Determine the [X, Y] coordinate at the center of the cell enclosing the given text.  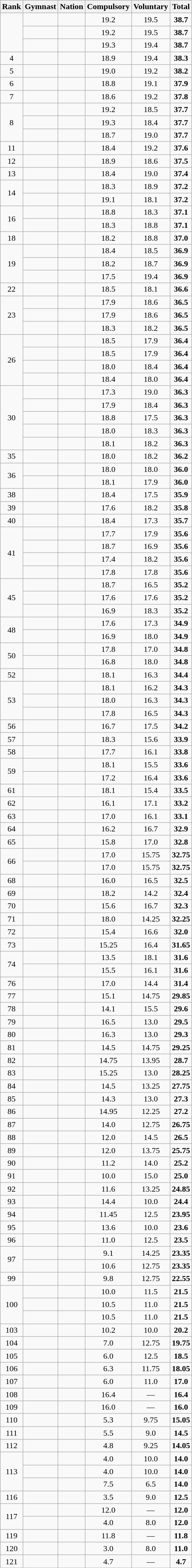
63 [11, 816]
30 [11, 418]
32.4 [181, 893]
25.0 [181, 1176]
33.8 [181, 752]
78 [11, 1009]
17.2 [108, 777]
119 [11, 1536]
23.95 [181, 1215]
3.0 [108, 1548]
22.55 [181, 1279]
32.3 [181, 906]
29.5 [181, 1022]
87 [11, 1124]
85 [11, 1099]
15.05 [181, 1420]
32.0 [181, 932]
6.5 [151, 1484]
38.2 [181, 71]
33.5 [181, 791]
13.95 [151, 1060]
34.4 [181, 675]
37.4 [181, 174]
90 [11, 1163]
19 [11, 264]
35 [11, 456]
15.1 [108, 996]
71 [11, 919]
13.6 [108, 1227]
27.3 [181, 1099]
16.6 [151, 932]
Nation [71, 7]
37.9 [181, 84]
72 [11, 932]
107 [11, 1381]
16 [11, 219]
29.3 [181, 1035]
5.5 [108, 1433]
40 [11, 521]
14 [11, 193]
29.25 [181, 1047]
14.3 [108, 1099]
23.6 [181, 1227]
100 [11, 1304]
11.2 [108, 1163]
92 [11, 1189]
26 [11, 360]
15.8 [108, 842]
69 [11, 893]
28.25 [181, 1073]
14.1 [108, 1009]
33.1 [181, 816]
53 [11, 700]
9.8 [108, 1279]
26.75 [181, 1124]
23.5 [181, 1240]
23 [11, 315]
86 [11, 1112]
33.9 [181, 739]
73 [11, 945]
117 [11, 1516]
19.75 [181, 1343]
113 [11, 1471]
20.2 [181, 1330]
32.25 [181, 919]
36.6 [181, 289]
16.8 [108, 662]
80 [11, 1035]
103 [11, 1330]
37.0 [181, 238]
56 [11, 726]
32.9 [181, 829]
65 [11, 842]
3.5 [108, 1497]
45 [11, 598]
36 [11, 476]
12.25 [151, 1112]
38.3 [181, 58]
35.8 [181, 508]
14.05 [181, 1446]
7.0 [108, 1343]
7.5 [108, 1484]
32.8 [181, 842]
37.8 [181, 97]
121 [11, 1561]
50 [11, 656]
Voluntary [151, 7]
91 [11, 1176]
61 [11, 791]
Rank [11, 7]
31.4 [181, 983]
105 [11, 1356]
Total [181, 7]
116 [11, 1497]
99 [11, 1279]
89 [11, 1150]
93 [11, 1202]
37.5 [181, 161]
11.45 [108, 1215]
59 [11, 771]
97 [11, 1259]
12 [11, 161]
79 [11, 1022]
39 [11, 508]
6.3 [108, 1368]
15.0 [151, 1176]
52 [11, 675]
106 [11, 1368]
96 [11, 1240]
8 [11, 122]
13 [11, 174]
104 [11, 1343]
48 [11, 630]
10.6 [108, 1266]
4.8 [108, 1446]
68 [11, 880]
62 [11, 803]
32.5 [181, 880]
66 [11, 861]
11.6 [108, 1189]
111 [11, 1433]
13.75 [151, 1150]
10.2 [108, 1330]
108 [11, 1394]
76 [11, 983]
35.7 [181, 521]
83 [11, 1073]
25.75 [181, 1150]
9.25 [151, 1446]
24.85 [181, 1189]
4 [11, 58]
120 [11, 1548]
84 [11, 1086]
Compulsory [108, 7]
13.5 [108, 957]
95 [11, 1227]
18 [11, 238]
33.2 [181, 803]
110 [11, 1420]
29.6 [181, 1009]
5 [11, 71]
9.75 [151, 1420]
74 [11, 964]
17.1 [151, 803]
57 [11, 739]
6 [11, 84]
58 [11, 752]
17.4 [108, 559]
34.2 [181, 726]
29.85 [181, 996]
25.2 [181, 1163]
26.5 [181, 1137]
94 [11, 1215]
11.75 [151, 1368]
36.2 [181, 456]
112 [11, 1446]
31.65 [181, 945]
35.9 [181, 495]
11.5 [151, 1292]
64 [11, 829]
28.7 [181, 1060]
88 [11, 1137]
41 [11, 553]
27.75 [181, 1086]
24.4 [181, 1202]
Gymnast [40, 7]
22 [11, 289]
5.3 [108, 1420]
77 [11, 996]
7 [11, 97]
70 [11, 906]
14.2 [151, 893]
81 [11, 1047]
18.05 [181, 1368]
109 [11, 1407]
82 [11, 1060]
14.95 [108, 1112]
37.6 [181, 148]
9.1 [108, 1253]
11 [11, 148]
38 [11, 495]
27.2 [181, 1112]
